From the cell containing the given text, extract its center point as (x, y) coordinate. 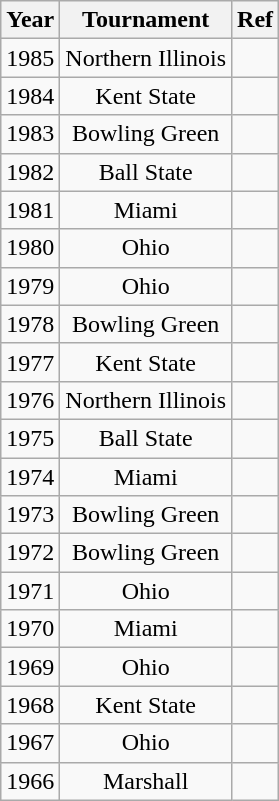
Year (30, 20)
Tournament (146, 20)
1978 (30, 324)
1981 (30, 210)
1985 (30, 58)
1974 (30, 477)
Marshall (146, 781)
1983 (30, 134)
1984 (30, 96)
1973 (30, 515)
1971 (30, 591)
1982 (30, 172)
1970 (30, 629)
1976 (30, 400)
1968 (30, 705)
1979 (30, 286)
1967 (30, 743)
1975 (30, 438)
1977 (30, 362)
1966 (30, 781)
1980 (30, 248)
Ref (256, 20)
1972 (30, 553)
1969 (30, 667)
